Determine the (x, y) coordinate at the center of the cell enclosing the given text.  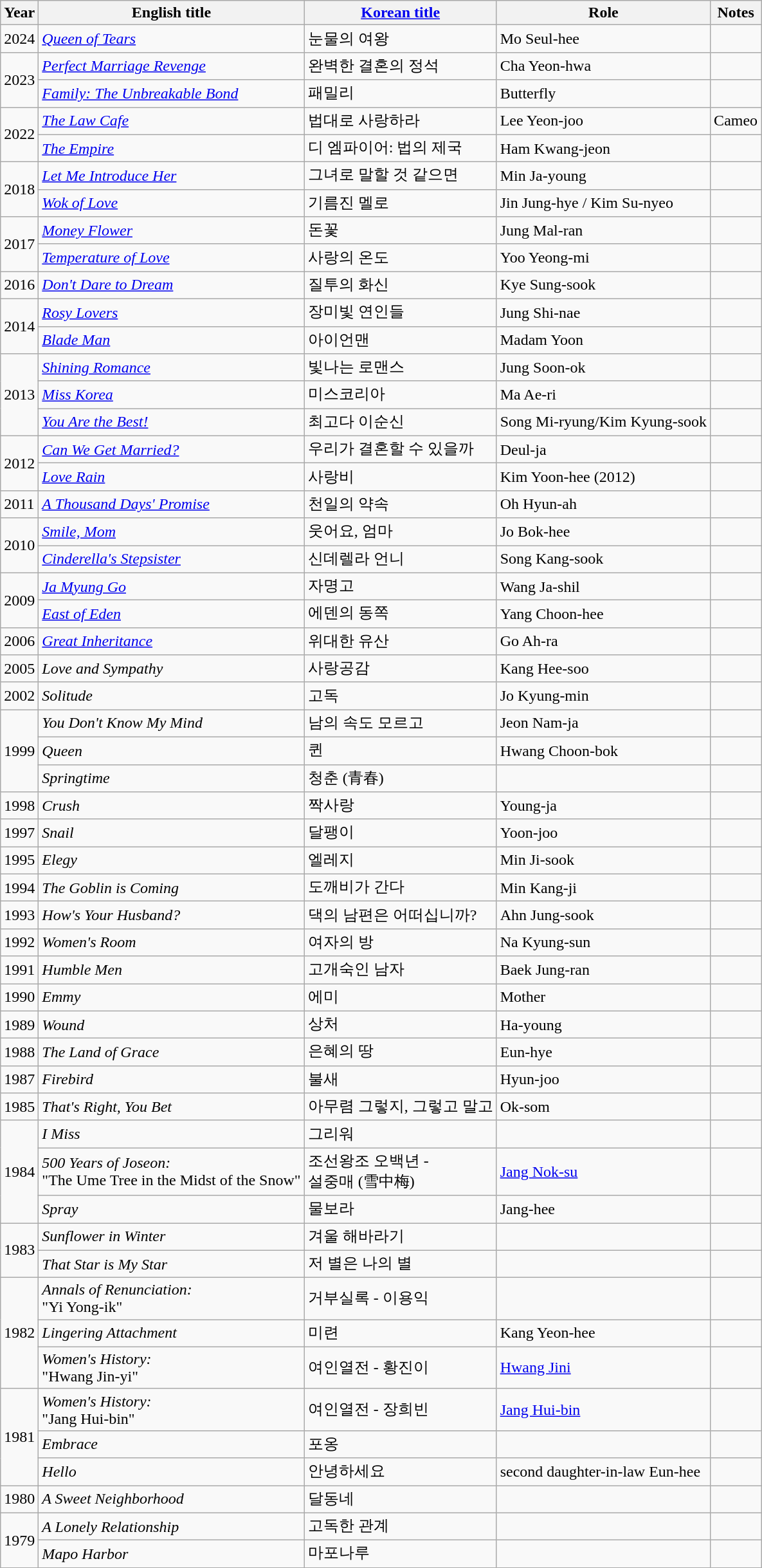
Queen of Tears (171, 39)
Role (603, 13)
Crush (171, 806)
2022 (19, 134)
Snail (171, 833)
Song Mi-ryung/Kim Kyung-sook (603, 422)
A Lonely Relationship (171, 1526)
1994 (19, 888)
도깨비가 간다 (400, 888)
Lee Yeon-joo (603, 121)
1991 (19, 970)
그녀로 말할 것 같으면 (400, 176)
Emmy (171, 997)
Min Kang-ji (603, 888)
고독 (400, 696)
Blade Man (171, 340)
Wok of Love (171, 203)
그리워 (400, 1134)
1999 (19, 751)
Jo Bok-hee (603, 531)
미련 (400, 1333)
Kang Hee-soo (603, 669)
1992 (19, 942)
2014 (19, 326)
English title (171, 13)
에미 (400, 997)
You Are the Best! (171, 422)
Cha Yeon-hwa (603, 66)
달팽이 (400, 833)
우리가 결혼할 수 있을까 (400, 449)
1980 (19, 1499)
1979 (19, 1540)
That's Right, You Bet (171, 1107)
에덴의 동쪽 (400, 614)
Rosy Lovers (171, 313)
1998 (19, 806)
Jeon Nam-ja (603, 723)
1983 (19, 1250)
디 엠파이어: 법의 제국 (400, 148)
사랑비 (400, 477)
최고다 이순신 (400, 422)
Mapo Harbor (171, 1554)
Ja Myung Go (171, 587)
You Don't Know My Mind (171, 723)
댁의 남편은 어떠십니까? (400, 915)
Kang Yeon-hee (603, 1333)
A Thousand Days' Promise (171, 504)
은혜의 땅 (400, 1053)
Elegy (171, 861)
불새 (400, 1080)
The Law Cafe (171, 121)
second daughter-in-law Eun-hee (603, 1472)
2016 (19, 286)
Love and Sympathy (171, 669)
패밀리 (400, 94)
여자의 방 (400, 942)
Min Ja-young (603, 176)
Na Kyung-sun (603, 942)
Hyun-joo (603, 1080)
상처 (400, 1024)
2010 (19, 546)
1982 (19, 1333)
2013 (19, 395)
Song Kang-sook (603, 560)
Temperature of Love (171, 257)
Money Flower (171, 230)
Yoo Yeong-mi (603, 257)
Jung Mal-ran (603, 230)
Mother (603, 997)
Butterfly (603, 94)
The Land of Grace (171, 1053)
Korean title (400, 13)
Kim Yoon-hee (2012) (603, 477)
물보라 (400, 1210)
Love Rain (171, 477)
아무렴 그렇지, 그렇고 말고 (400, 1107)
Eun-hye (603, 1053)
Women's History:"Jang Hui-bin" (171, 1409)
완벽한 결혼의 정석 (400, 66)
Don't Dare to Dream (171, 286)
2002 (19, 696)
Notes (736, 13)
Madam Yoon (603, 340)
2018 (19, 189)
2012 (19, 463)
1990 (19, 997)
Women's Room (171, 942)
Firebird (171, 1080)
Hwang Choon-bok (603, 750)
East of Eden (171, 614)
2011 (19, 504)
Embrace (171, 1444)
천일의 약속 (400, 504)
500 Years of Joseon:"The Ume Tree in the Midst of the Snow" (171, 1172)
Queen (171, 750)
1997 (19, 833)
눈물의 여왕 (400, 39)
엘레지 (400, 861)
자명고 (400, 587)
퀸 (400, 750)
Yang Choon-hee (603, 614)
Great Inheritance (171, 641)
Sunflower in Winter (171, 1237)
청춘 (青春) (400, 779)
아이언맨 (400, 340)
The Empire (171, 148)
1993 (19, 915)
Ham Kwang-jeon (603, 148)
1984 (19, 1171)
Ok-som (603, 1107)
사랑공감 (400, 669)
마포나루 (400, 1554)
Hello (171, 1472)
2006 (19, 641)
Jo Kyung-min (603, 696)
Jin Jung-hye / Kim Su-nyeo (603, 203)
Miss Korea (171, 395)
Perfect Marriage Revenge (171, 66)
1987 (19, 1080)
Solitude (171, 696)
2023 (19, 80)
Can We Get Married? (171, 449)
달동네 (400, 1499)
I Miss (171, 1134)
Ha-young (603, 1024)
Annals of Renunciation:"Yi Yong-ik" (171, 1298)
2005 (19, 669)
웃어요, 엄마 (400, 531)
1995 (19, 861)
고개숙인 남자 (400, 970)
거부실록 - 이용익 (400, 1298)
Lingering Attachment (171, 1333)
Ma Ae-ri (603, 395)
Ahn Jung-sook (603, 915)
Family: The Unbreakable Bond (171, 94)
Springtime (171, 779)
Go Ah-ra (603, 641)
포옹 (400, 1444)
Wound (171, 1024)
조선왕조 오백년 - 설중매 (雪中梅) (400, 1172)
1988 (19, 1053)
Wang Ja-shil (603, 587)
Year (19, 13)
기름진 멜로 (400, 203)
신데렐라 언니 (400, 560)
How's Your Husband? (171, 915)
Women's History:"Hwang Jin-yi" (171, 1368)
고독한 관계 (400, 1526)
Jang Hui-bin (603, 1409)
Young-ja (603, 806)
사랑의 온도 (400, 257)
Jung Shi-nae (603, 313)
Shining Romance (171, 368)
겨울 해바라기 (400, 1237)
Oh Hyun-ah (603, 504)
Mo Seul-hee (603, 39)
여인열전 - 장희빈 (400, 1409)
돈꽃 (400, 230)
Kye Sung-sook (603, 286)
2009 (19, 600)
위대한 유산 (400, 641)
미스코리아 (400, 395)
Cameo (736, 121)
빛나는 로맨스 (400, 368)
Deul-ja (603, 449)
1985 (19, 1107)
Min Ji-sook (603, 861)
저 별은 나의 별 (400, 1264)
Smile, Mom (171, 531)
Jung Soon-ok (603, 368)
1989 (19, 1024)
여인열전 - 황진이 (400, 1368)
질투의 화신 (400, 286)
법대로 사랑하라 (400, 121)
Baek Jung-ran (603, 970)
Cinderella's Stepsister (171, 560)
남의 속도 모르고 (400, 723)
Let Me Introduce Her (171, 176)
짝사랑 (400, 806)
2017 (19, 244)
That Star is My Star (171, 1264)
A Sweet Neighborhood (171, 1499)
Yoon-joo (603, 833)
Jang-hee (603, 1210)
Hwang Jini (603, 1368)
안녕하세요 (400, 1472)
2024 (19, 39)
1981 (19, 1437)
Jang Nok-su (603, 1172)
장미빛 연인들 (400, 313)
The Goblin is Coming (171, 888)
Spray (171, 1210)
Humble Men (171, 970)
